From the cell containing the given text, extract its center point as (x, y) coordinate. 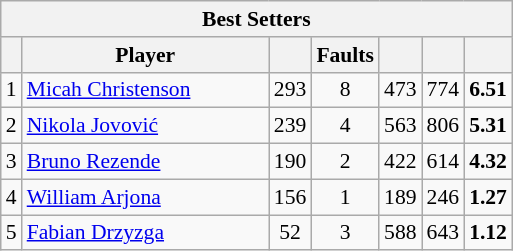
52 (290, 233)
293 (290, 90)
Player (146, 55)
Nikola Jovović (146, 126)
189 (400, 197)
643 (444, 233)
246 (444, 197)
Faults (345, 55)
563 (400, 126)
5 (12, 233)
Best Setters (256, 19)
156 (290, 197)
1.12 (488, 233)
Bruno Rezende (146, 162)
239 (290, 126)
190 (290, 162)
6.51 (488, 90)
4.32 (488, 162)
473 (400, 90)
1.27 (488, 197)
588 (400, 233)
614 (444, 162)
422 (400, 162)
Micah Christenson (146, 90)
8 (345, 90)
774 (444, 90)
Fabian Drzyzga (146, 233)
806 (444, 126)
5.31 (488, 126)
William Arjona (146, 197)
